Output the [x, y] coordinate of the center of the cell containing the given text.  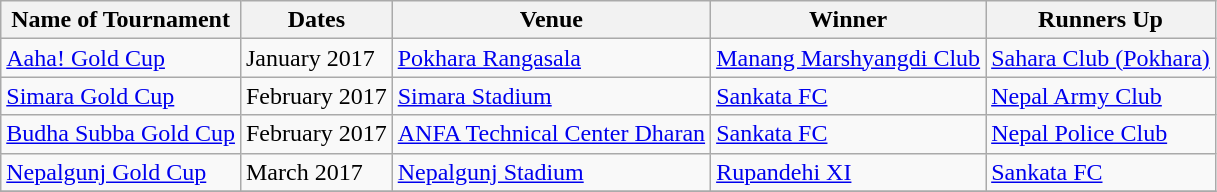
Budha Subba Gold Cup [121, 134]
Aaha! Gold Cup [121, 58]
Sahara Club (Pokhara) [1101, 58]
Pokhara Rangasala [551, 58]
Venue [551, 20]
Nepal Police Club [1101, 134]
Nepalgunj Gold Cup [121, 172]
January 2017 [316, 58]
Dates [316, 20]
Name of Tournament [121, 20]
Rupandehi XI [848, 172]
Simara Gold Cup [121, 96]
Winner [848, 20]
Manang Marshyangdi Club [848, 58]
Runners Up [1101, 20]
March 2017 [316, 172]
ANFA Technical Center Dharan [551, 134]
Simara Stadium [551, 96]
Nepal Army Club [1101, 96]
Nepalgunj Stadium [551, 172]
